Provide the [X, Y] coordinate of the cell's center where the given text is located.  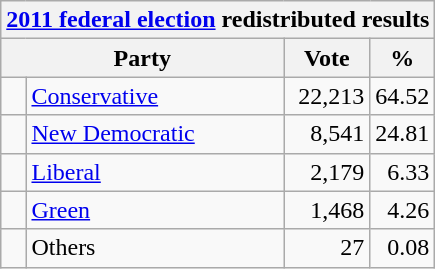
Others [155, 248]
2011 federal election redistributed results [218, 20]
Green [155, 210]
Conservative [155, 96]
Liberal [155, 172]
4.26 [402, 210]
New Democratic [155, 134]
% [402, 58]
22,213 [327, 96]
24.81 [402, 134]
0.08 [402, 248]
Party [142, 58]
Vote [327, 58]
6.33 [402, 172]
2,179 [327, 172]
8,541 [327, 134]
64.52 [402, 96]
27 [327, 248]
1,468 [327, 210]
